For the text-containing cell, return its midpoint in (X, Y) coordinate format. 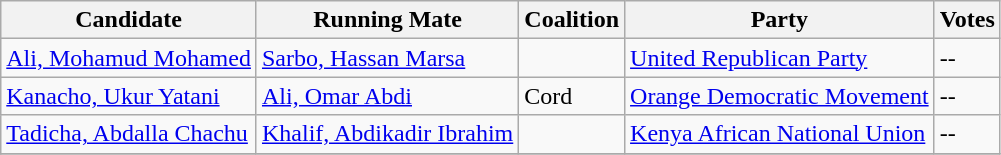
Tadicha, Abdalla Chachu (129, 134)
Kanacho, Ukur Yatani (129, 96)
Khalif, Abdikadir Ibrahim (387, 134)
United Republican Party (780, 58)
Votes (967, 20)
Running Mate (387, 20)
Ali, Mohamud Mohamed (129, 58)
Coalition (572, 20)
Ali, Omar Abdi (387, 96)
Cord (572, 96)
Candidate (129, 20)
Party (780, 20)
Kenya African National Union (780, 134)
Sarbo, Hassan Marsa (387, 58)
Orange Democratic Movement (780, 96)
